Scan for the cell matching the given text and deliver its [X, Y] coordinate at center. 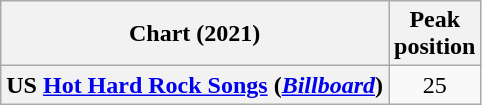
Chart (2021) [195, 34]
US Hot Hard Rock Songs (Billboard) [195, 85]
Peakposition [435, 34]
25 [435, 85]
